Scan for the cell matching the given text and deliver its (x, y) coordinate at center. 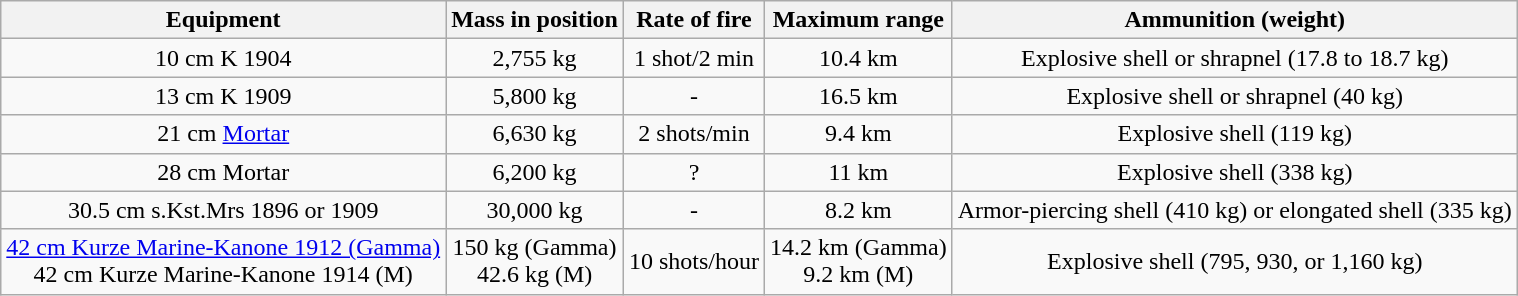
10 cm K 1904 (224, 58)
Explosive shell (338 kg) (1234, 172)
Explosive shell (795, 930, or 1,160 kg) (1234, 262)
1 shot/2 min (694, 58)
Equipment (224, 20)
6,200 kg (535, 172)
Explosive shell (119 kg) (1234, 134)
13 cm K 1909 (224, 96)
Explosive shell or shrapnel (40 kg) (1234, 96)
28 cm Mortar (224, 172)
Mass in position (535, 20)
14.2 km (Gamma)9.2 km (M) (859, 262)
Rate of fire (694, 20)
Armor-piercing shell (410 kg) or elongated shell (335 kg) (1234, 210)
150 kg (Gamma)42.6 kg (M) (535, 262)
16.5 km (859, 96)
9.4 km (859, 134)
2 shots/min (694, 134)
42 cm Kurze Marine-Kanone 1912 (Gamma)42 cm Kurze Marine-Kanone 1914 (M) (224, 262)
Ammunition (weight) (1234, 20)
11 km (859, 172)
10 shots/hour (694, 262)
21 cm Mortar (224, 134)
30.5 cm s.Kst.Mrs 1896 or 1909 (224, 210)
Explosive shell or shrapnel (17.8 to 18.7 kg) (1234, 58)
2,755 kg (535, 58)
Maximum range (859, 20)
30,000 kg (535, 210)
10.4 km (859, 58)
6,630 kg (535, 134)
8.2 km (859, 210)
? (694, 172)
5,800 kg (535, 96)
